Capture the cell that displays the provided text and extract its [X, Y] central coordinate. 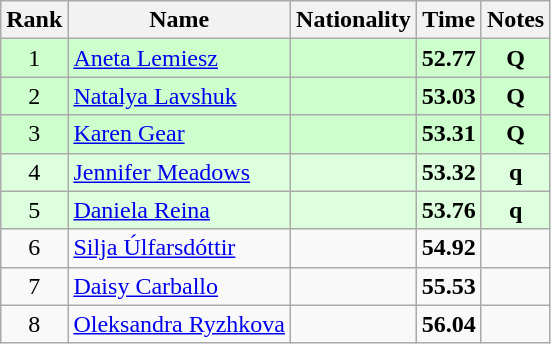
Time [448, 20]
Rank [34, 20]
56.04 [448, 324]
53.31 [448, 134]
52.77 [448, 58]
8 [34, 324]
2 [34, 96]
Oleksandra Ryzhkova [180, 324]
53.03 [448, 96]
Notes [515, 20]
Silja Úlfarsdóttir [180, 248]
Jennifer Meadows [180, 172]
3 [34, 134]
Aneta Lemiesz [180, 58]
7 [34, 286]
Name [180, 20]
53.76 [448, 210]
55.53 [448, 286]
Daisy Carballo [180, 286]
4 [34, 172]
1 [34, 58]
Daniela Reina [180, 210]
Karen Gear [180, 134]
Natalya Lavshuk [180, 96]
Nationality [354, 20]
54.92 [448, 248]
5 [34, 210]
6 [34, 248]
53.32 [448, 172]
